Output the [X, Y] coordinate of the center of the cell containing the given text.  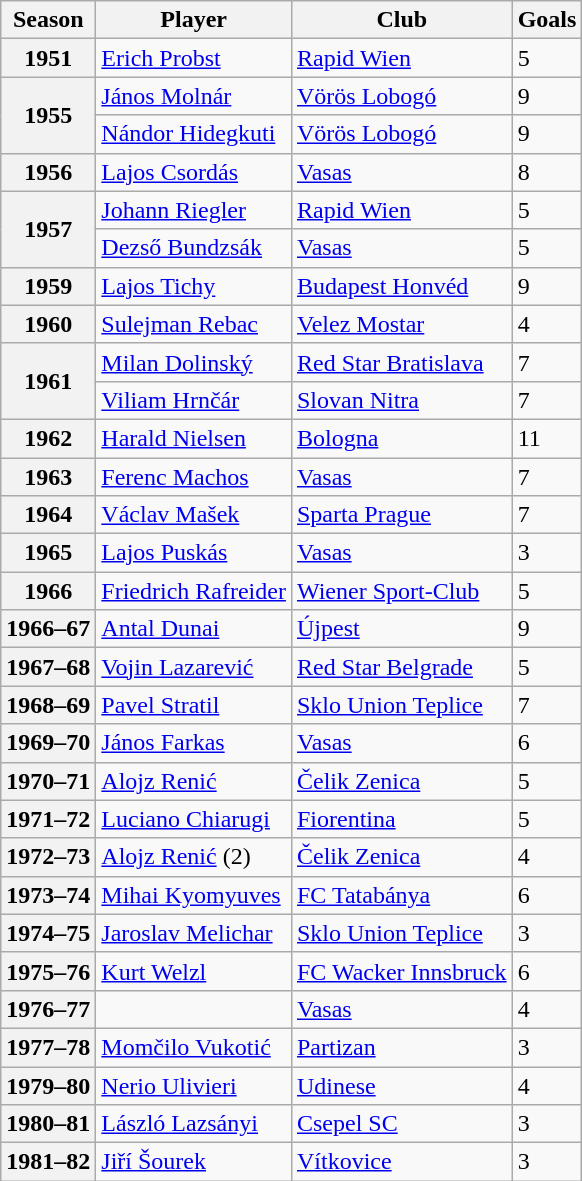
1971–72 [48, 819]
Ferenc Machos [194, 477]
Partizan [402, 1047]
Sulejman Rebac [194, 324]
János Molnár [194, 96]
Václav Mašek [194, 515]
1979–80 [48, 1085]
Red Star Bratislava [402, 362]
Season [48, 20]
Luciano Chiarugi [194, 819]
1972–73 [48, 857]
1955 [48, 115]
Club [402, 20]
1981–82 [48, 1162]
1951 [48, 58]
Udinese [402, 1085]
Player [194, 20]
Kurt Welzl [194, 971]
Wiener Sport-Club [402, 591]
1966–67 [48, 629]
1968–69 [48, 705]
Vojin Lazarević [194, 667]
FC Tatabánya [402, 895]
1959 [48, 286]
Momčilo Vukotić [194, 1047]
Sparta Prague [402, 515]
Nándor Hidegkuti [194, 134]
Újpest [402, 629]
1980–81 [48, 1124]
8 [547, 172]
László Lazsányi [194, 1124]
Lajos Puskás [194, 553]
Bologna [402, 438]
Csepel SC [402, 1124]
1966 [48, 591]
Fiorentina [402, 819]
Goals [547, 20]
1969–70 [48, 743]
1964 [48, 515]
Harald Nielsen [194, 438]
Dezső Bundzsák [194, 248]
1963 [48, 477]
Viliam Hrnčár [194, 400]
Budapest Honvéd [402, 286]
1962 [48, 438]
Velez Mostar [402, 324]
1977–78 [48, 1047]
Nerio Ulivieri [194, 1085]
1973–74 [48, 895]
Slovan Nitra [402, 400]
11 [547, 438]
1967–68 [48, 667]
1974–75 [48, 933]
Antal Dunai [194, 629]
Friedrich Rafreider [194, 591]
Lajos Tichy [194, 286]
1976–77 [48, 1009]
Lajos Csordás [194, 172]
1960 [48, 324]
1965 [48, 553]
Milan Dolinský [194, 362]
1970–71 [48, 781]
1956 [48, 172]
Red Star Belgrade [402, 667]
Jaroslav Melichar [194, 933]
Jiří Šourek [194, 1162]
Johann Riegler [194, 210]
1957 [48, 229]
Alojz Renić [194, 781]
János Farkas [194, 743]
Alojz Renić (2) [194, 857]
Pavel Stratil [194, 705]
Vítkovice [402, 1162]
Erich Probst [194, 58]
FC Wacker Innsbruck [402, 971]
1975–76 [48, 971]
Mihai Kyomyuves [194, 895]
1961 [48, 381]
